Output the [X, Y] coordinate of the center of the cell containing the given text.  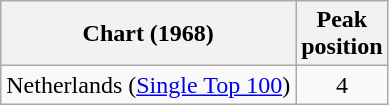
4 [342, 85]
Chart (1968) [148, 34]
Peakposition [342, 34]
Netherlands (Single Top 100) [148, 85]
